For the text-containing cell, return its midpoint in [X, Y] coordinate format. 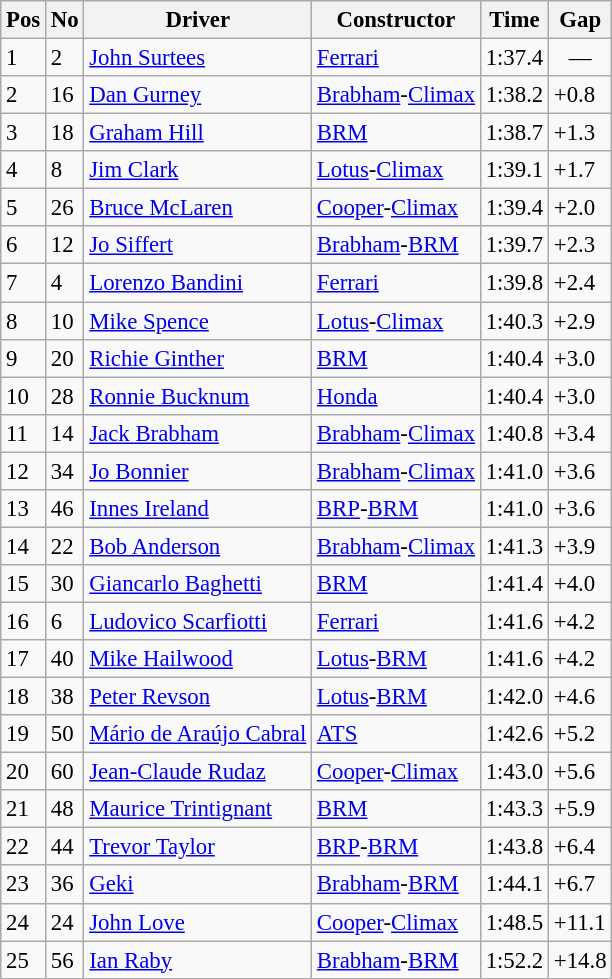
17 [24, 659]
+1.3 [580, 133]
1:44.1 [514, 885]
Maurice Trintignant [198, 809]
48 [65, 809]
+2.3 [580, 245]
50 [65, 734]
John Love [198, 922]
Mike Hailwood [198, 659]
Jim Clark [198, 170]
Innes Ireland [198, 509]
+6.7 [580, 885]
+6.4 [580, 847]
+4.6 [580, 697]
13 [24, 509]
1:42.6 [514, 734]
23 [24, 885]
Trevor Taylor [198, 847]
Jo Siffert [198, 245]
46 [65, 509]
Dan Gurney [198, 95]
30 [65, 584]
1:43.8 [514, 847]
38 [65, 697]
15 [24, 584]
1:37.4 [514, 58]
1:39.1 [514, 170]
+2.9 [580, 321]
Lorenzo Bandini [198, 283]
1:38.2 [514, 95]
Peter Revson [198, 697]
5 [24, 208]
40 [65, 659]
60 [65, 772]
28 [65, 396]
25 [24, 960]
3 [24, 133]
+4.0 [580, 584]
1:41.4 [514, 584]
26 [65, 208]
1:41.3 [514, 546]
1:40.8 [514, 433]
Jack Brabham [198, 433]
Pos [24, 20]
Time [514, 20]
+2.0 [580, 208]
+3.4 [580, 433]
Ian Raby [198, 960]
9 [24, 358]
Bob Anderson [198, 546]
34 [65, 471]
1:52.2 [514, 960]
Mike Spence [198, 321]
Graham Hill [198, 133]
+5.2 [580, 734]
Mário de Araújo Cabral [198, 734]
1:39.8 [514, 283]
1:38.7 [514, 133]
Driver [198, 20]
Jo Bonnier [198, 471]
1:48.5 [514, 922]
1:43.0 [514, 772]
No [65, 20]
1:43.3 [514, 809]
Constructor [396, 20]
Honda [396, 396]
1:40.3 [514, 321]
+5.6 [580, 772]
1:42.0 [514, 697]
7 [24, 283]
56 [65, 960]
1 [24, 58]
Ronnie Bucknum [198, 396]
+2.4 [580, 283]
Bruce McLaren [198, 208]
Gap [580, 20]
Jean-Claude Rudaz [198, 772]
21 [24, 809]
1:39.7 [514, 245]
ATS [396, 734]
Geki [198, 885]
+14.8 [580, 960]
+5.9 [580, 809]
John Surtees [198, 58]
Giancarlo Baghetti [198, 584]
+11.1 [580, 922]
36 [65, 885]
— [580, 58]
19 [24, 734]
+3.9 [580, 546]
+1.7 [580, 170]
Richie Ginther [198, 358]
Ludovico Scarfiotti [198, 621]
11 [24, 433]
44 [65, 847]
+0.8 [580, 95]
1:39.4 [514, 208]
